From the cell containing the given text, extract its center point as [x, y] coordinate. 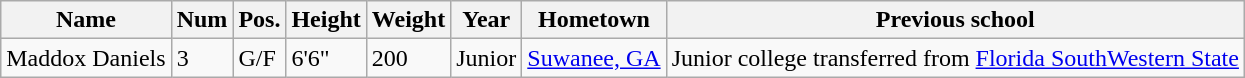
G/F [260, 58]
Junior college transferred from Florida SouthWestern State [955, 58]
3 [202, 58]
Previous school [955, 20]
Maddox Daniels [86, 58]
Pos. [260, 20]
Year [486, 20]
Name [86, 20]
Junior [486, 58]
Hometown [594, 20]
200 [408, 58]
Num [202, 20]
6'6" [326, 58]
Weight [408, 20]
Height [326, 20]
Suwanee, GA [594, 58]
